Determine the [x, y] coordinate at the center of the cell enclosing the given text.  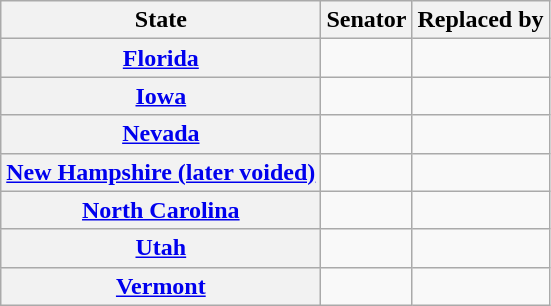
Senator [366, 20]
Replaced by [480, 20]
North Carolina [161, 210]
Iowa [161, 96]
State [161, 20]
Utah [161, 248]
Vermont [161, 286]
Nevada [161, 134]
New Hampshire (later voided) [161, 172]
Florida [161, 58]
